From the cell containing the given text, extract its center point as [X, Y] coordinate. 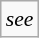
see [20, 19]
